Identify which cell holds the provided text, then report its [x, y] central coordinate. 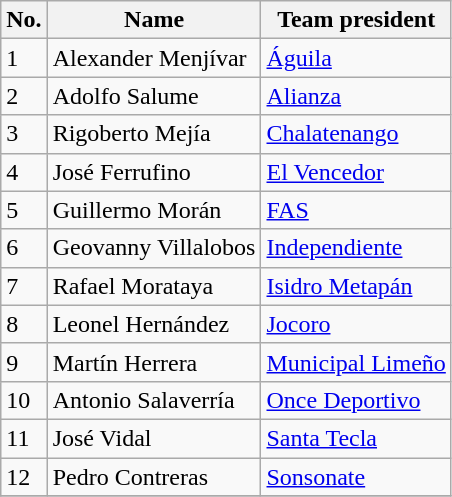
No. [24, 20]
10 [24, 400]
Adolfo Salume [154, 96]
Alianza [356, 96]
Guillermo Morán [154, 210]
Santa Tecla [356, 438]
1 [24, 58]
Rigoberto Mejía [154, 134]
El Vencedor [356, 172]
8 [24, 324]
9 [24, 362]
FAS [356, 210]
Antonio Salaverría [154, 400]
3 [24, 134]
11 [24, 438]
Isidro Metapán [356, 286]
4 [24, 172]
2 [24, 96]
José Vidal [154, 438]
Geovanny Villalobos [154, 248]
5 [24, 210]
7 [24, 286]
Alexander Menjívar [154, 58]
Sonsonate [356, 477]
Águila [356, 58]
Rafael Morataya [154, 286]
Pedro Contreras [154, 477]
José Ferrufino [154, 172]
Chalatenango [356, 134]
Martín Herrera [154, 362]
Jocoro [356, 324]
Leonel Hernández [154, 324]
Team president [356, 20]
Municipal Limeño [356, 362]
Name [154, 20]
12 [24, 477]
6 [24, 248]
Independiente [356, 248]
Once Deportivo [356, 400]
